Provide the (x, y) coordinate of the cell's center where the given text is located.  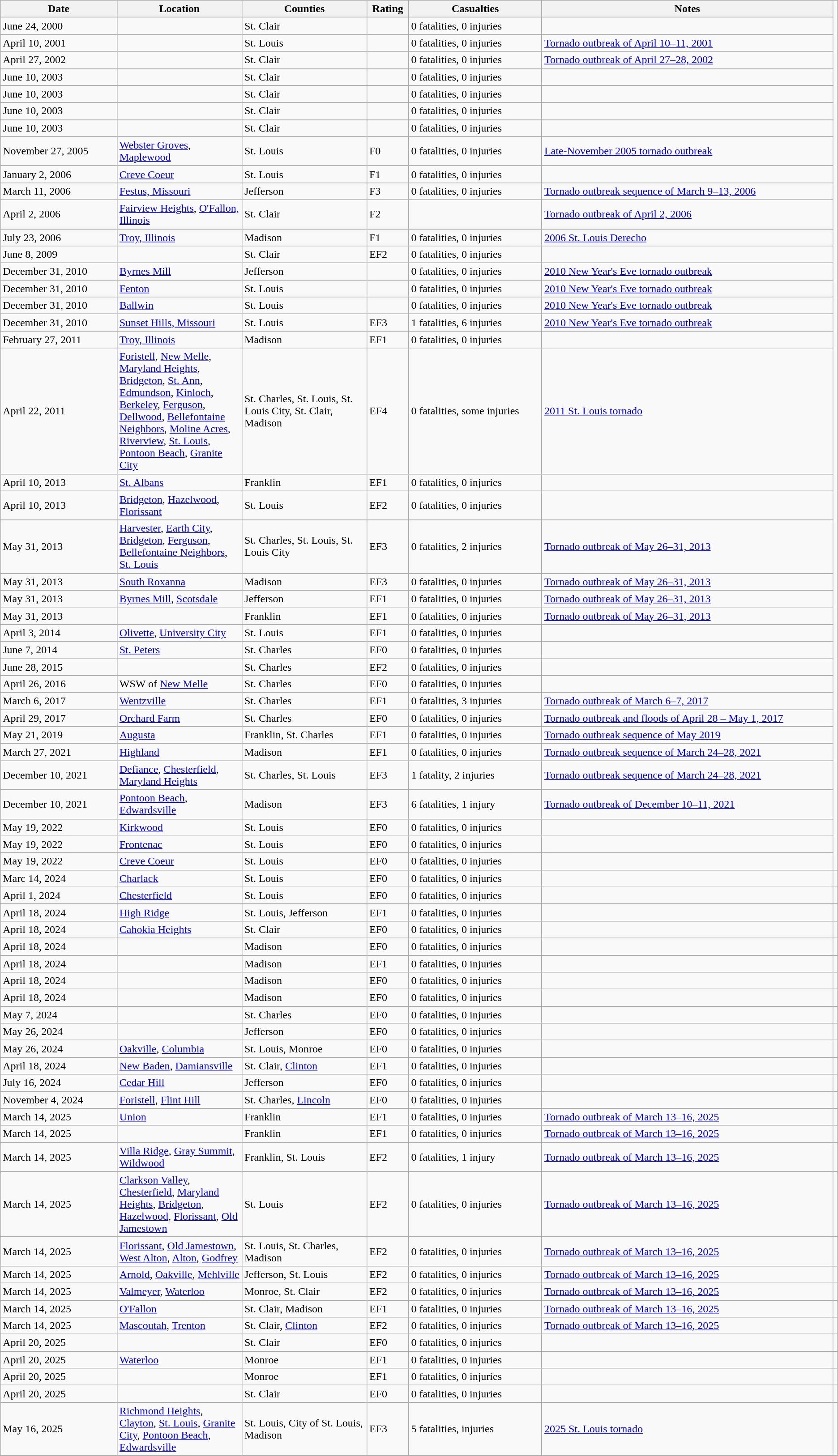
Location (179, 9)
Fairview Heights, O'Fallon, Illinois (179, 214)
6 fatalities, 1 injury (475, 805)
Villa Ridge, Gray Summit, Wildwood (179, 1157)
F3 (388, 191)
March 11, 2006 (59, 191)
April 27, 2002 (59, 60)
Clarkson Valley, Chesterfield, Maryland Heights, Bridgeton, Hazelwood, Florissant, Old Jamestown (179, 1204)
St. Louis, Jefferson (304, 912)
O'Fallon (179, 1309)
May 21, 2019 (59, 735)
WSW of New Melle (179, 684)
Richmond Heights, Clayton, St. Louis, Granite City, Pontoon Beach, Edwardsville (179, 1429)
Olivette, University City (179, 633)
St. Peters (179, 650)
Arnold, Oakville, Mehlville (179, 1274)
Fenton (179, 289)
June 7, 2014 (59, 650)
Defiance, Chesterfield, Maryland Heights (179, 775)
Tornado outbreak sequence of May 2019 (687, 735)
1 fatalities, 6 injuries (475, 323)
Chesterfield (179, 895)
Kirkwood (179, 827)
April 22, 2011 (59, 411)
Augusta (179, 735)
St. Charles, St. Louis, St. Louis City, St. Clair, Madison (304, 411)
Franklin, St. Charles (304, 735)
0 fatalities, 3 injuries (475, 701)
April 2, 2006 (59, 214)
St. Charles, St. Louis (304, 775)
Highland (179, 752)
F0 (388, 151)
New Baden, Damiansville (179, 1066)
Tornado outbreak and floods of April 28 – May 1, 2017 (687, 718)
July 23, 2006 (59, 238)
Charlack (179, 878)
June 8, 2009 (59, 255)
April 26, 2016 (59, 684)
2011 St. Louis tornado (687, 411)
1 fatality, 2 injuries (475, 775)
Notes (687, 9)
Rating (388, 9)
EF4 (388, 411)
Orchard Farm (179, 718)
Tornado outbreak of April 10–11, 2001 (687, 43)
April 3, 2014 (59, 633)
St. Charles, St. Louis, St. Louis City (304, 547)
5 fatalities, injuries (475, 1429)
June 24, 2000 (59, 26)
Ballwin (179, 306)
Mascoutah, Trenton (179, 1326)
F2 (388, 214)
Festus, Missouri (179, 191)
Date (59, 9)
0 fatalities, 2 injuries (475, 547)
April 10, 2001 (59, 43)
Monroe, St. Clair (304, 1291)
Byrnes Mill (179, 272)
Cedar Hill (179, 1083)
Valmeyer, Waterloo (179, 1291)
Frontenac (179, 844)
Casualties (475, 9)
St. Clair, Madison (304, 1309)
Webster Groves, Maplewood (179, 151)
May 16, 2025 (59, 1429)
Florissant, Old Jamestown, West Alton, Alton, Godfrey (179, 1251)
Wentzville (179, 701)
St. Louis, City of St. Louis, Madison (304, 1429)
Jefferson, St. Louis (304, 1274)
May 7, 2024 (59, 1015)
Franklin, St. Louis (304, 1157)
Bridgeton, Hazelwood, Florissant (179, 506)
Tornado outbreak of December 10–11, 2021 (687, 805)
April 29, 2017 (59, 718)
Tornado outbreak of April 27–28, 2002 (687, 60)
Late-November 2005 tornado outbreak (687, 151)
Sunset Hills, Missouri (179, 323)
Marc 14, 2024 (59, 878)
High Ridge (179, 912)
April 1, 2024 (59, 895)
Oakville, Columbia (179, 1049)
Union (179, 1117)
June 28, 2015 (59, 667)
Foristell, Flint Hill (179, 1100)
Tornado outbreak sequence of March 9–13, 2006 (687, 191)
July 16, 2024 (59, 1083)
South Roxanna (179, 582)
March 6, 2017 (59, 701)
Waterloo (179, 1360)
St. Louis, Monroe (304, 1049)
January 2, 2006 (59, 174)
Tornado outbreak of March 6–7, 2017 (687, 701)
Counties (304, 9)
Tornado outbreak of April 2, 2006 (687, 214)
St. Charles, Lincoln (304, 1100)
Byrnes Mill, Scotsdale (179, 599)
2025 St. Louis tornado (687, 1429)
November 4, 2024 (59, 1100)
February 27, 2011 (59, 340)
Harvester, Earth City, Bridgeton, Ferguson, Bellefontaine Neighbors, St. Louis (179, 547)
2006 St. Louis Derecho (687, 238)
November 27, 2005 (59, 151)
March 27, 2021 (59, 752)
Pontoon Beach, Edwardsville (179, 805)
St. Albans (179, 482)
0 fatalities, some injuries (475, 411)
0 fatalities, 1 injury (475, 1157)
St. Louis, St. Charles, Madison (304, 1251)
Cahokia Heights (179, 929)
